Output the (X, Y) coordinate of the center of the cell containing the given text.  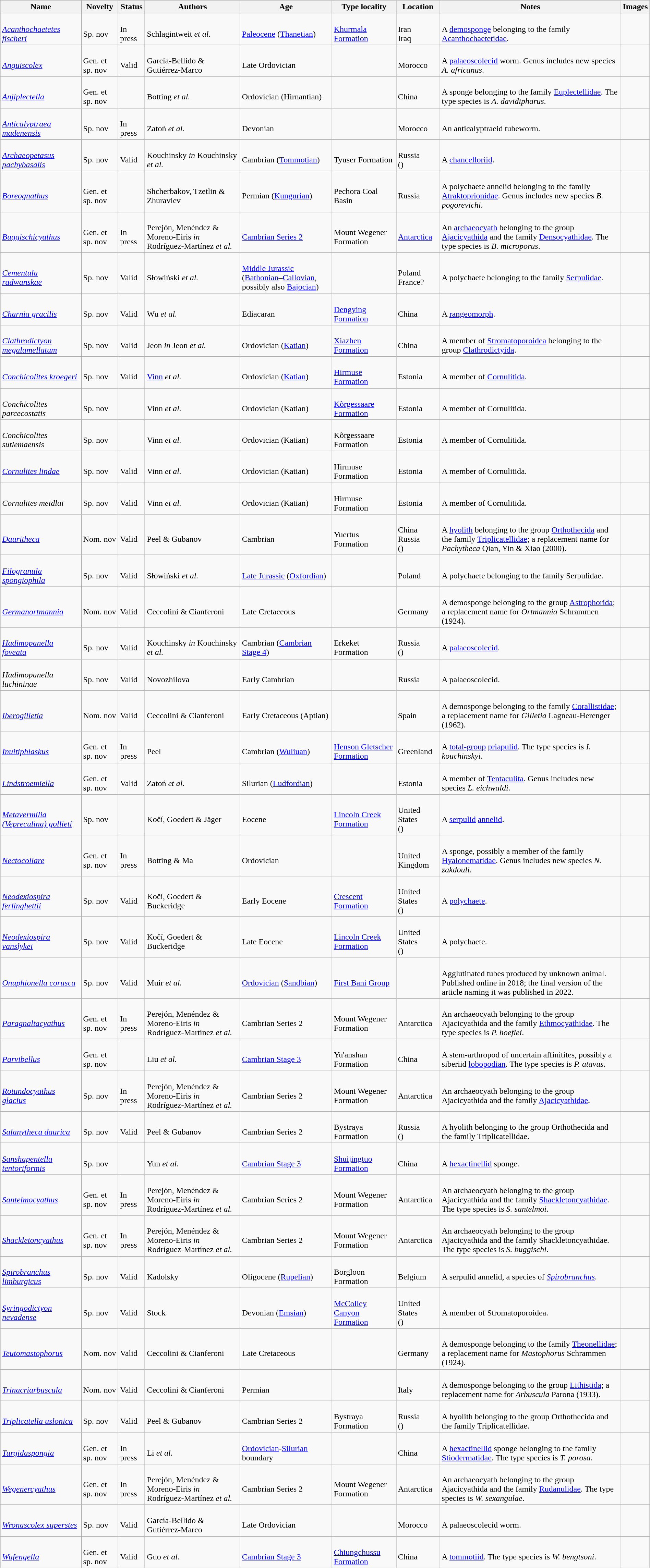
Late Jurassic (Oxfordian) (286, 571)
Paragnaltacyathus (41, 1019)
Ordovician-Silurian boundary (286, 1448)
United Kingdom (418, 855)
Archaeopetasus pachybasalis (41, 155)
Peel (193, 747)
Novozhilova (193, 675)
Crescent Formation (364, 896)
A palaeoscolecid worm. Genus includes new species A. africanus. (530, 61)
Santelmocyathus (41, 1195)
An archaeocyath belonging to the group Ajacicyathida and the family Ajacicyathidae. (530, 1091)
Filogranula spongiophila (41, 571)
Botting & Ma (193, 855)
Neodexiospira ferlinghettii (41, 896)
Authors (193, 7)
Nectocollare (41, 855)
Stock (193, 1308)
A member of Tentaculita. Genus includes new species L. eichwaldi. (530, 779)
Shackletoncyathus (41, 1236)
A serpulid annelid, a species of Spirobranchus. (530, 1272)
Shuijingtuo Formation (364, 1159)
Age (286, 7)
A serpulid annelid. (530, 815)
A hyolith belonging to the group Orthothecida and the family Triplicatellidae; a replacement name for Pachytheca Qian, Yin & Xiao (2000). (530, 535)
Cementula radwanskae (41, 273)
Italy (418, 1385)
Muir et al. (193, 978)
Paleocene (Thanetian) (286, 29)
Hadimopanella luchininae (41, 675)
Trinacriarbuscula (41, 1385)
Early Cretaceous (Aptian) (286, 711)
Permian (286, 1385)
Dengying Formation (364, 309)
An archaeocyath belonging to the group Ajacicyathida and the family Shackletoncyathidae. The type species is S. buggischi. (530, 1236)
An archaeocyath belonging to the group Ajacicyathida and the family Rudanulidae. The type species is W. sexangulae. (530, 1484)
Early Eocene (286, 896)
Inuitiphlaskus (41, 747)
Novelty (100, 7)
Cambrian (286, 535)
Chiungchussu Formation (364, 1552)
A palaeoscolecid worm. (530, 1520)
Xiazhen Formation (364, 341)
Spain (418, 711)
Rotundocyathus glacius (41, 1091)
Clathrodictyon megalamellatum (41, 341)
Status (132, 7)
Borgloon Formation (364, 1272)
Poland France? (418, 273)
Devonian (286, 124)
Ordovician (Hirnantian) (286, 92)
Cornulites meidlai (41, 499)
Type locality (364, 7)
An anticalyptraeid tubeworm. (530, 124)
Agglutinated tubes produced by unknown animal. Published online in 2018; the final version of the article naming it was published in 2022. (530, 978)
Ediacaran (286, 309)
Turgidaspongia (41, 1448)
China Russia() (418, 535)
Anticalyptraea madenensis (41, 124)
Wegenercyathus (41, 1484)
Acanthochaetetes fischeri (41, 29)
A demosponge belonging to the group Lithistida; a replacement name for Arbuscula Parona (1933). (530, 1385)
Wu et al. (193, 309)
Dauritheca (41, 535)
Yun et al. (193, 1159)
A tommotiid. The type species is W. bengtsoni. (530, 1552)
Boreognathus (41, 191)
Triplicatella uslonica (41, 1417)
Pechora Coal Basin (364, 191)
Cambrian (Wuliuan) (286, 747)
Early Cambrian (286, 675)
A member of Stromatoporoidea belonging to the group Clathrodictyida. (530, 341)
Khurmala Formation (364, 29)
Eocene (286, 815)
A sponge, possibly a member of the family Hyalonematidae. Genus includes new species N. zakdouli. (530, 855)
Oligocene (Rupelian) (286, 1272)
A hexactinellid sponge belonging to the family Stiodermatidae. The type species is T. porosa. (530, 1448)
Botting et al. (193, 92)
Teutomastophorus (41, 1349)
Schlagintweit et al. (193, 29)
Shcherbakov, Tzetlin & Zhuravlev (193, 191)
Conchicolites parcecostatis (41, 404)
A total-group priapulid. The type species is I. kouchinskyi. (530, 747)
Germanortmannia (41, 607)
Jeon in Jeon et al. (193, 341)
Spirobranchus limburgicus (41, 1272)
Anjiplectella (41, 92)
Kočí, Goedert & Jäger (193, 815)
Devonian (Emsian) (286, 1308)
Salanytheca daurica (41, 1127)
Tyuser Formation (364, 155)
Middle Jurassic (Bathonian–Callovian, possibly also Bajocian) (286, 273)
Silurian (Ludfordian) (286, 779)
Buggischicyathus (41, 232)
Name (41, 7)
Wronascolex superstes (41, 1520)
Henson Gletscher Formation (364, 747)
Sanshapentella tentoriformis (41, 1159)
Ordovician (Sandbian) (286, 978)
A demosponge belonging to the family Corallistidae; a replacement name for Gilletia Lagneau-Herenger (1962). (530, 711)
An archaeocyath belonging to the group Ajacicyathida and the family Ethmocyathidae. The type species is P. hoeflei. (530, 1019)
A polychaete annelid belonging to the family Atraktoprionidae. Genus includes new species B. pogorevichi. (530, 191)
McColley Canyon Formation (364, 1308)
Wufengella (41, 1552)
Hadimopanella foveata (41, 643)
An archaeocyath belonging to the group Ajacicyathida and the family Densocyathidae. The type species is B. microporus. (530, 232)
A stem-arthropod of uncertain affinitites, possibly a siberiid lobopodian. The type species is P. atavus. (530, 1055)
A member of Stromatoporoidea. (530, 1308)
Cambrian (Cambrian Stage 4) (286, 643)
Metavermilia (Vepreculina) gollieti (41, 815)
Neodexiospira vanslykei (41, 937)
Permian (Kungurian) (286, 191)
Liu et al. (193, 1055)
Cambrian (Tommotian) (286, 155)
Erkeket Formation (364, 643)
Kadolsky (193, 1272)
Cornulites lindae (41, 467)
A demosponge belonging to the group Astrophorida; a replacement name for Ortmannia Schrammen (1924). (530, 607)
Lindstroemiella (41, 779)
Onuphionella corusca (41, 978)
Guo et al. (193, 1552)
First Bani Group (364, 978)
A chancelloriid. (530, 155)
A rangeomorph. (530, 309)
Location (418, 7)
A demosponge belonging to the family Acanthochaetetidae. (530, 29)
Poland (418, 571)
Iberogilletia (41, 711)
Late Eocene (286, 937)
Conchicolites kroegeri (41, 372)
A demosponge belonging to the family Theonellidae; a replacement name for Mastophorus Schrammen (1924). (530, 1349)
Notes (530, 7)
Ordovician (286, 855)
Anguiscolex (41, 61)
Yuertus Formation (364, 535)
A sponge belonging to the family Euplectellidae. The type species is A. davidipharus. (530, 92)
Belgium (418, 1272)
Charnia gracilis (41, 309)
Iran Iraq (418, 29)
Images (635, 7)
An archaeocyath belonging to the group Ajacicyathida and the family Shackletoncyathidae. The type species is S. santelmoi. (530, 1195)
Parvibellus (41, 1055)
Conchicolites sutlemaensis (41, 436)
Li et al. (193, 1448)
A hexactinellid sponge. (530, 1159)
Greenland (418, 747)
Yu'anshan Formation (364, 1055)
Syringodictyon nevadense (41, 1308)
